Output the [x, y] coordinate of the center of the cell containing the given text.  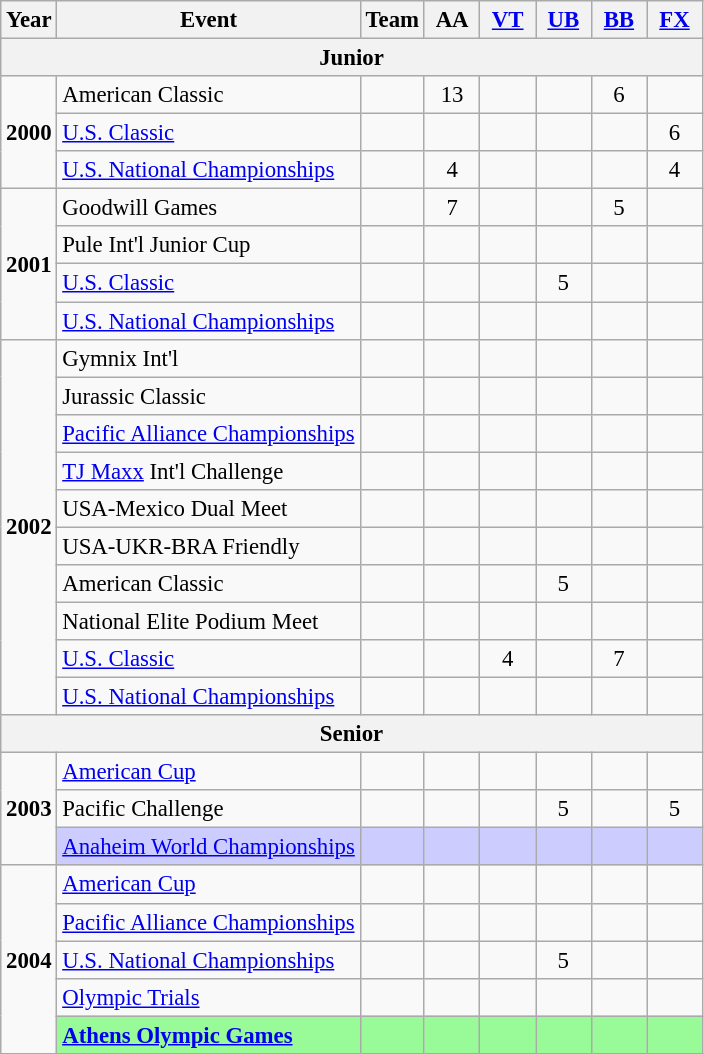
Gymnix Int'l [208, 358]
Junior [352, 58]
Event [208, 20]
Olympic Trials [208, 997]
2004 [29, 960]
Pule Int'l Junior Cup [208, 245]
FX [675, 20]
UB [564, 20]
Senior [352, 734]
2001 [29, 264]
13 [452, 95]
TJ Maxx Int'l Challenge [208, 471]
USA-UKR-BRA Friendly [208, 546]
2003 [29, 810]
Year [29, 20]
AA [452, 20]
Athens Olympic Games [208, 1035]
National Elite Podium Meet [208, 621]
VT [508, 20]
Anaheim World Championships [208, 847]
USA-Mexico Dual Meet [208, 509]
BB [619, 20]
Jurassic Classic [208, 396]
2002 [29, 527]
Goodwill Games [208, 208]
2000 [29, 132]
Team [392, 20]
Pacific Challenge [208, 809]
